For the text-containing cell, return its midpoint in (X, Y) coordinate format. 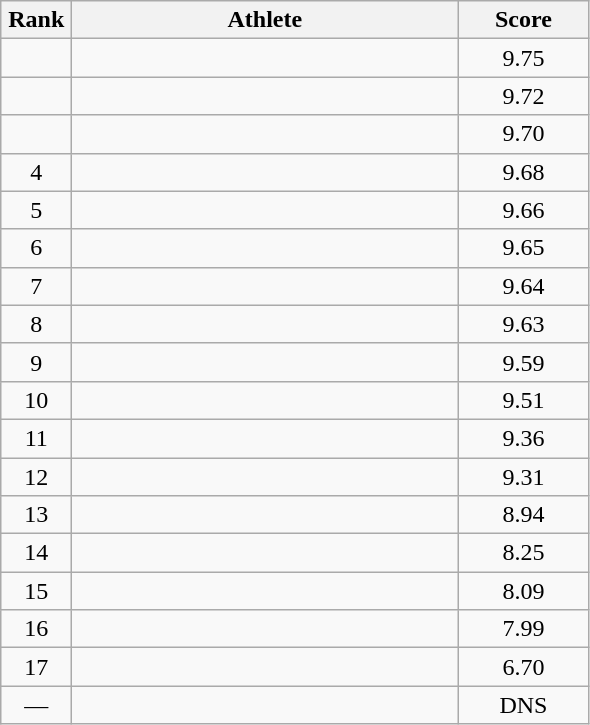
9 (36, 362)
9.63 (524, 324)
8.25 (524, 553)
6.70 (524, 667)
9.68 (524, 172)
DNS (524, 705)
17 (36, 667)
9.51 (524, 400)
7.99 (524, 629)
10 (36, 400)
12 (36, 477)
9.65 (524, 248)
— (36, 705)
8.94 (524, 515)
7 (36, 286)
9.75 (524, 58)
9.64 (524, 286)
4 (36, 172)
9.66 (524, 210)
9.36 (524, 438)
9.70 (524, 134)
13 (36, 515)
9.31 (524, 477)
5 (36, 210)
Athlete (265, 20)
15 (36, 591)
Rank (36, 20)
16 (36, 629)
8 (36, 324)
8.09 (524, 591)
9.59 (524, 362)
9.72 (524, 96)
11 (36, 438)
14 (36, 553)
6 (36, 248)
Score (524, 20)
